Return the (X, Y) coordinate for the center point of the cell that contains the specified text.  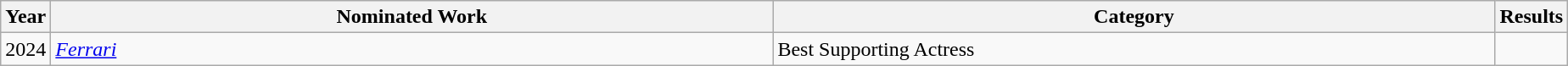
2024 (25, 49)
Results (1532, 17)
Nominated Work (412, 17)
Ferrari (412, 49)
Category (1134, 17)
Best Supporting Actress (1134, 49)
Year (25, 17)
